Capture the cell that displays the provided text and extract its (X, Y) central coordinate. 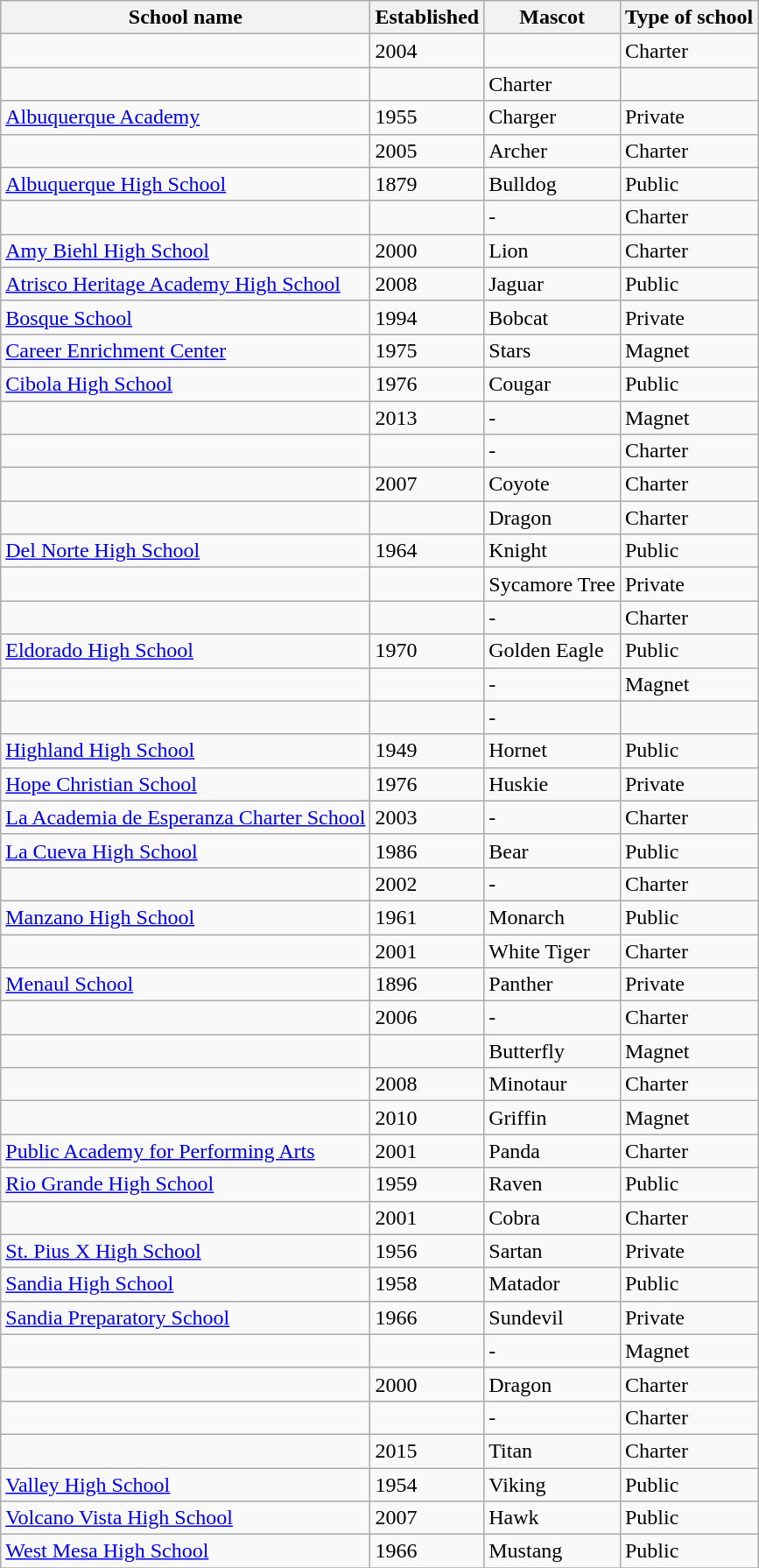
Valley High School (186, 1485)
Charger (552, 117)
Titan (552, 1451)
Bosque School (186, 317)
Bear (552, 851)
Highland High School (186, 751)
1949 (427, 751)
Sundevil (552, 1317)
St. Pius X High School (186, 1251)
Type of school (688, 18)
Jaguar (552, 284)
2010 (427, 1118)
Rio Grande High School (186, 1184)
Career Enrichment Center (186, 350)
Butterfly (552, 1051)
Viking (552, 1485)
School name (186, 18)
Monarch (552, 917)
Panda (552, 1151)
Mascot (552, 18)
1954 (427, 1485)
Hornet (552, 751)
La Academia de Esperanza Charter School (186, 817)
2003 (427, 817)
Coyote (552, 484)
1975 (427, 350)
Mustang (552, 1551)
Huskie (552, 784)
Amy Biehl High School (186, 251)
1961 (427, 917)
1956 (427, 1251)
Eldorado High School (186, 651)
1970 (427, 651)
Archer (552, 151)
2004 (427, 51)
Matador (552, 1284)
Stars (552, 350)
Del Norte High School (186, 551)
Manzano High School (186, 917)
West Mesa High School (186, 1551)
Menaul School (186, 985)
Sycamore Tree (552, 584)
2015 (427, 1451)
Cobra (552, 1218)
Albuquerque Academy (186, 117)
Established (427, 18)
Griffin (552, 1118)
Hawk (552, 1518)
1896 (427, 985)
Sandia High School (186, 1284)
Cibola High School (186, 384)
Sandia Preparatory School (186, 1317)
Atrisco Heritage Academy High School (186, 284)
Panther (552, 985)
Raven (552, 1184)
Bobcat (552, 317)
1959 (427, 1184)
Knight (552, 551)
2002 (427, 884)
1958 (427, 1284)
Albuquerque High School (186, 184)
1986 (427, 851)
2006 (427, 1018)
La Cueva High School (186, 851)
Cougar (552, 384)
1964 (427, 551)
1994 (427, 317)
Bulldog (552, 184)
Sartan (552, 1251)
Public Academy for Performing Arts (186, 1151)
1879 (427, 184)
Minotaur (552, 1084)
Volcano Vista High School (186, 1518)
1955 (427, 117)
Golden Eagle (552, 651)
Hope Christian School (186, 784)
2013 (427, 418)
2005 (427, 151)
Lion (552, 251)
White Tiger (552, 950)
